Provide the [x, y] coordinate of the cell's center where the given text is located.  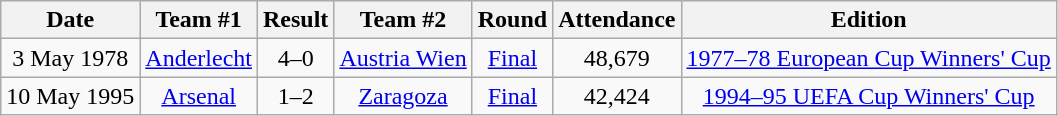
1994–95 UEFA Cup Winners' Cup [868, 96]
Round [512, 20]
Result [295, 20]
1977–78 European Cup Winners' Cup [868, 58]
Zaragoza [403, 96]
48,679 [617, 58]
10 May 1995 [70, 96]
Team #2 [403, 20]
Team #1 [199, 20]
42,424 [617, 96]
Arsenal [199, 96]
1–2 [295, 96]
Edition [868, 20]
4–0 [295, 58]
Date [70, 20]
3 May 1978 [70, 58]
Anderlecht [199, 58]
Austria Wien [403, 58]
Attendance [617, 20]
